Locate the cell with the specified text and output its [x, y] center coordinate. 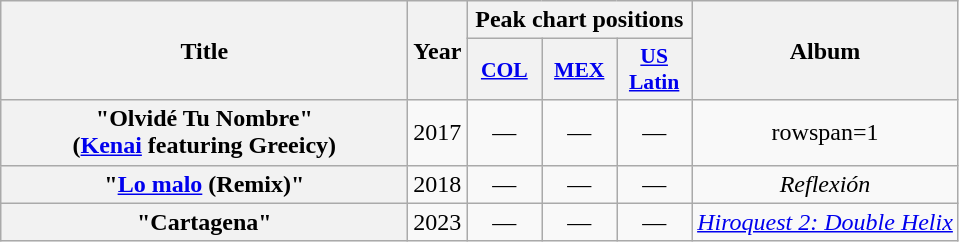
Album [826, 50]
Title [204, 50]
Year [438, 50]
2017 [438, 132]
2023 [438, 222]
"Lo malo (Remix)" [204, 184]
COL [504, 70]
Reflexión [826, 184]
MEX [580, 70]
"Cartagena" [204, 222]
Peak chart positions [580, 20]
"Olvidé Tu Nombre"(Kenai featuring Greeicy) [204, 132]
Hiroquest 2: Double Helix [826, 222]
rowspan=1 [826, 132]
2018 [438, 184]
USLatin [654, 70]
